Locate the cell with the specified text and output its [X, Y] center coordinate. 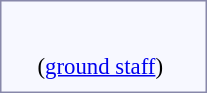
(ground staff) [100, 66]
